Determine the [x, y] coordinate at the center of the cell enclosing the given text.  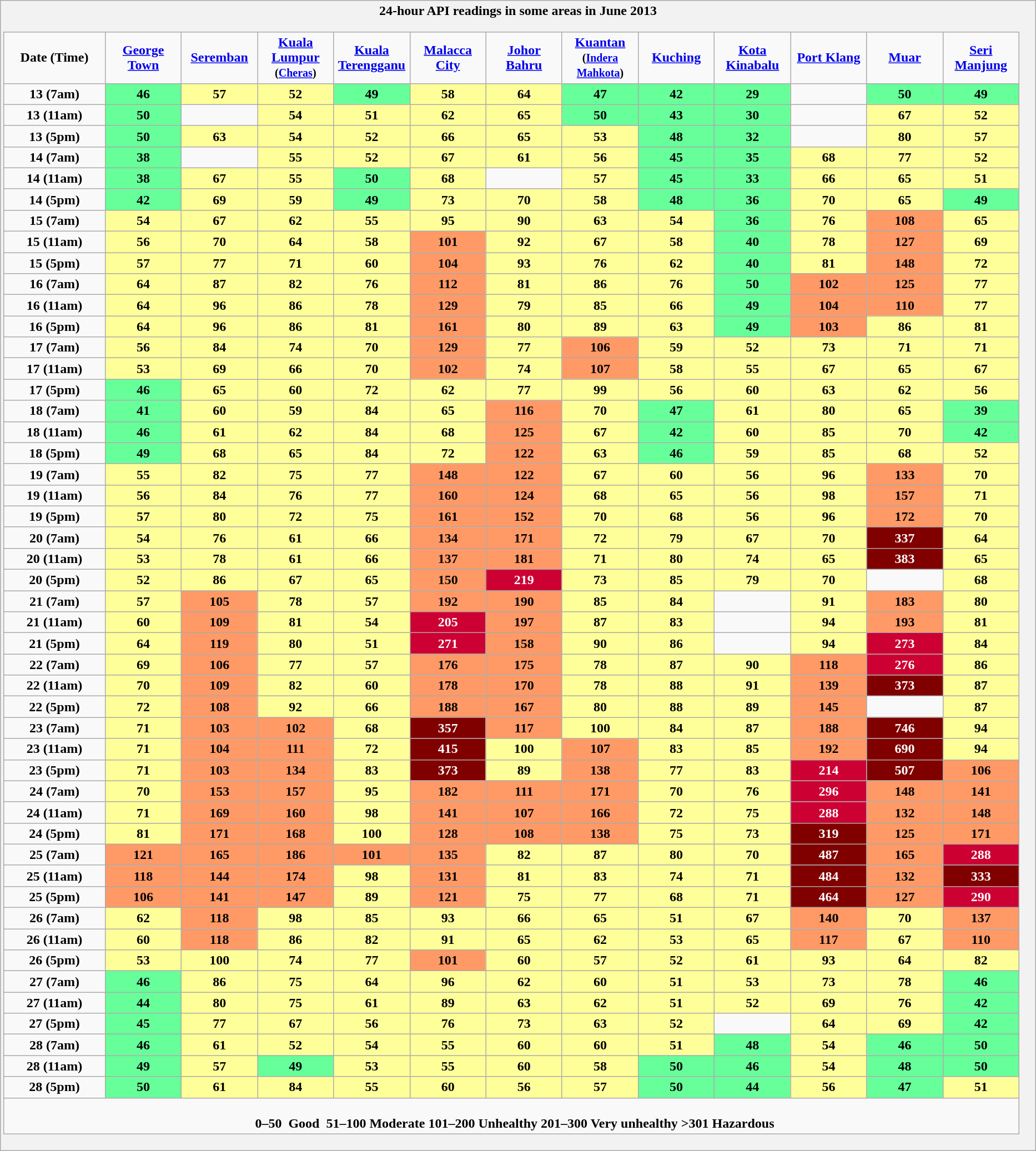
16 (11am) [54, 305]
16 (5pm) [54, 326]
175 [524, 665]
George Town [143, 58]
25 (7am) [54, 855]
24 (7am) [54, 791]
33 [753, 178]
133 [905, 474]
27 (7am) [54, 982]
172 [905, 516]
124 [524, 495]
296 [828, 791]
205 [447, 622]
166 [600, 812]
214 [828, 770]
27 (5pm) [54, 1024]
145 [828, 707]
29 [753, 94]
Kuala Terengganu [372, 58]
43 [676, 115]
0–50 Good 51–100 Moderate 101–200 Unhealthy 201–300 Very unhealthy >301 Hazardous [512, 1116]
193 [905, 622]
Malacca City [447, 58]
15 (11am) [54, 242]
271 [447, 644]
27 (11am) [54, 1003]
487 [828, 855]
99 [600, 390]
Johor Bahru [524, 58]
Kuching [676, 58]
21 (7am) [54, 601]
18 (5pm) [54, 453]
174 [295, 876]
333 [980, 876]
190 [524, 601]
16 (7am) [54, 284]
18 (7am) [54, 411]
276 [905, 665]
147 [295, 897]
14 (5pm) [54, 199]
169 [220, 812]
152 [524, 516]
337 [905, 537]
176 [447, 665]
181 [524, 559]
415 [447, 749]
14 (7am) [54, 157]
25 (5pm) [54, 897]
20 (11am) [54, 559]
167 [524, 707]
128 [447, 833]
178 [447, 686]
140 [828, 918]
Seremban [220, 58]
Kuala Lumpur(Cheras) [295, 58]
14 (11am) [54, 178]
22 (11am) [54, 686]
26 (7am) [54, 918]
135 [447, 855]
17 (11am) [54, 369]
139 [828, 686]
119 [220, 644]
22 (5pm) [54, 707]
18 (11am) [54, 432]
116 [524, 411]
28 (5pm) [54, 1087]
131 [447, 876]
30 [753, 115]
20 (7am) [54, 537]
23 (11am) [54, 749]
21 (11am) [54, 622]
153 [220, 791]
24 (5pm) [54, 833]
484 [828, 876]
19 (7am) [54, 474]
150 [447, 580]
25 (11am) [54, 876]
105 [220, 601]
15 (5pm) [54, 263]
219 [524, 580]
24 (11am) [54, 812]
21 (5pm) [54, 644]
158 [524, 644]
183 [905, 601]
290 [980, 897]
Muar [905, 58]
144 [220, 876]
182 [447, 791]
28 (7am) [54, 1045]
32 [753, 136]
690 [905, 749]
17 (7am) [54, 348]
112 [447, 284]
13 (7am) [54, 94]
13 (5pm) [54, 136]
13 (11am) [54, 115]
22 (7am) [54, 665]
Kuantan(Indera Mahkota) [600, 58]
464 [828, 897]
Kota Kinabalu [753, 58]
168 [295, 833]
26 (5pm) [54, 961]
186 [295, 855]
197 [524, 622]
170 [524, 686]
Port Klang [828, 58]
Date (Time) [54, 58]
383 [905, 559]
319 [828, 833]
746 [905, 728]
19 (11am) [54, 495]
20 (5pm) [54, 580]
273 [905, 644]
357 [447, 728]
35 [753, 157]
28 (11am) [54, 1066]
23 (7am) [54, 728]
23 (5pm) [54, 770]
Seri Manjung [980, 58]
39 [980, 411]
19 (5pm) [54, 516]
41 [143, 411]
26 (11am) [54, 939]
15 (7am) [54, 220]
17 (5pm) [54, 390]
507 [905, 770]
